Find where the given text appears and provide that cell's center as (x, y) coordinate. 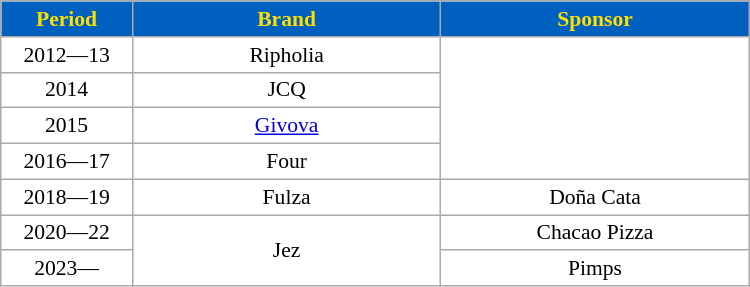
2012—13 (67, 54)
Brand (286, 19)
2020—22 (67, 232)
2023— (67, 268)
Givova (286, 126)
2018—19 (67, 197)
2015 (67, 126)
Four (286, 161)
Jez (286, 250)
Chacao Pizza (595, 232)
Period (67, 19)
Doña Cata (595, 197)
Sponsor (595, 19)
2014 (67, 90)
Pimps (595, 268)
Fulza (286, 197)
JCQ (286, 90)
Ripholia (286, 54)
2016—17 (67, 161)
